Detect which cell encompasses the target text, then output its [x, y] center coordinate. 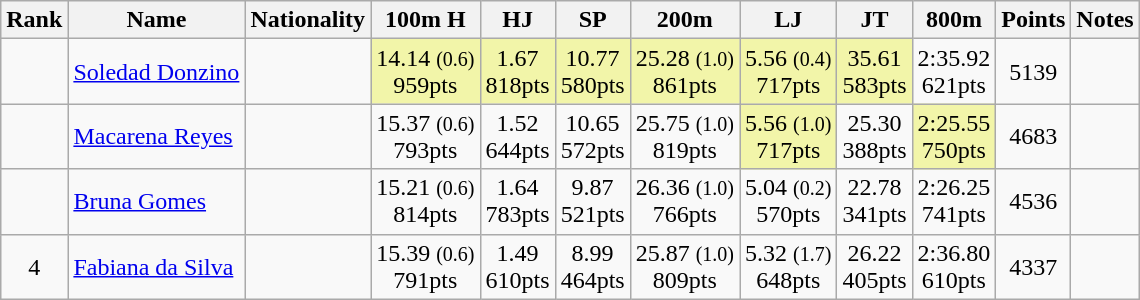
LJ [788, 20]
Name [156, 20]
35.61 583pts [874, 72]
26.22 405pts [874, 266]
Nationality [308, 20]
4337 [1034, 266]
8.99 464pts [592, 266]
5.56 (1.0) 717pts [788, 136]
2:25.55 750pts [954, 136]
1.67 818pts [518, 72]
1.52 644pts [518, 136]
2:35.92 621pts [954, 72]
9.87 521pts [592, 202]
25.30 388pts [874, 136]
4683 [1034, 136]
Fabiana da Silva [156, 266]
1.64 783pts [518, 202]
800m [954, 20]
Soledad Donzino [156, 72]
10.65 572pts [592, 136]
25.28 (1.0) 861pts [684, 72]
22.78 341pts [874, 202]
14.14 (0.6) 959pts [426, 72]
5.04 (0.2) 570pts [788, 202]
5.56 (0.4) 717pts [788, 72]
25.87 (1.0) 809pts [684, 266]
15.37 (0.6) 793pts [426, 136]
100m H [426, 20]
25.75 (1.0) 819pts [684, 136]
Notes [1105, 20]
5139 [1034, 72]
2:36.80 610pts [954, 266]
Macarena Reyes [156, 136]
4536 [1034, 202]
2:26.25 741pts [954, 202]
SP [592, 20]
5.32 (1.7) 648pts [788, 266]
Rank [34, 20]
10.77 580pts [592, 72]
JT [874, 20]
200m [684, 20]
15.21 (0.6) 814pts [426, 202]
1.49 610pts [518, 266]
HJ [518, 20]
Bruna Gomes [156, 202]
15.39 (0.6) 791pts [426, 266]
Points [1034, 20]
4 [34, 266]
26.36 (1.0) 766pts [684, 202]
